Pinpoint the cell where the given text exists, returning its [x, y] midpoint coordinate. 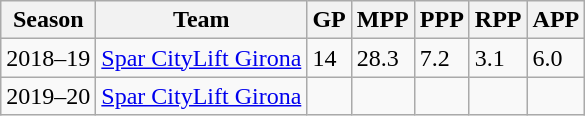
GP [329, 20]
3.1 [498, 58]
RPP [498, 20]
14 [329, 58]
APP [556, 20]
7.2 [442, 58]
2018–19 [48, 58]
2019–20 [48, 96]
MPP [382, 20]
28.3 [382, 58]
Season [48, 20]
Team [202, 20]
PPP [442, 20]
6.0 [556, 58]
